Capture the cell that displays the provided text and extract its [X, Y] central coordinate. 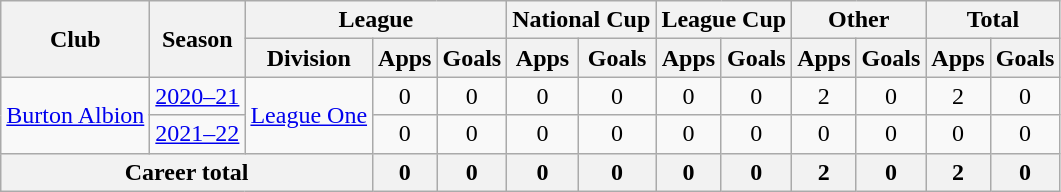
Total [993, 20]
League [376, 20]
2020–21 [198, 96]
Division [309, 58]
Burton Albion [76, 115]
Club [76, 39]
2021–22 [198, 134]
Season [198, 39]
League Cup [724, 20]
National Cup [582, 20]
Other [859, 20]
Career total [187, 172]
League One [309, 115]
